Extract the (x, y) coordinate from the center of the cell holding the provided text.  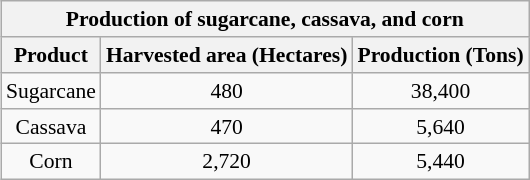
Product (51, 55)
Production (Tons) (440, 55)
2,720 (226, 162)
Cassava (51, 126)
480 (226, 91)
5,440 (440, 162)
38,400 (440, 91)
Corn (51, 162)
Production of sugarcane, cassava, and corn (265, 19)
470 (226, 126)
Sugarcane (51, 91)
5,640 (440, 126)
Harvested area (Hectares) (226, 55)
